For the text-containing cell, return its midpoint in [x, y] coordinate format. 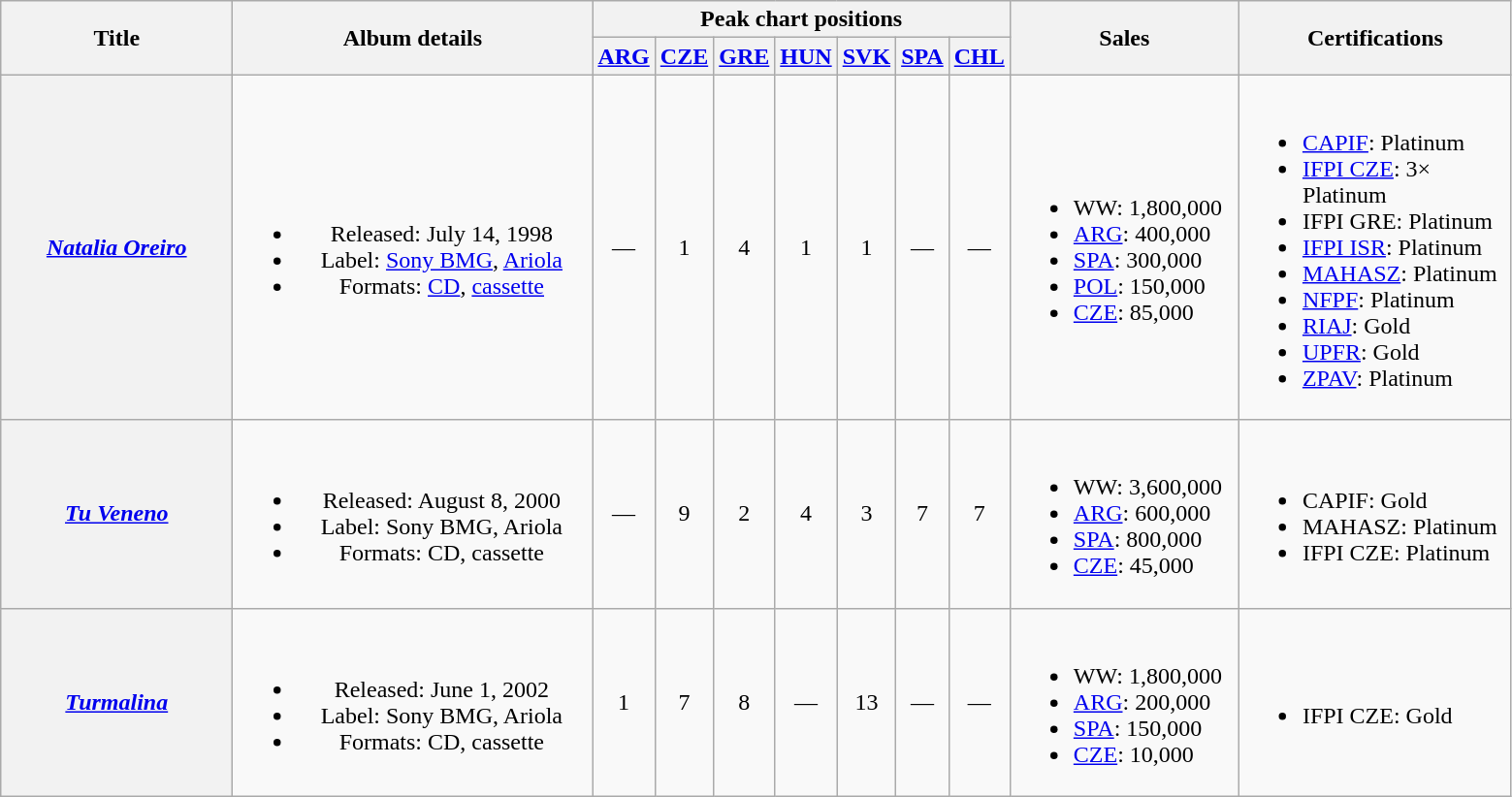
9 [684, 514]
CAPIF: PlatinumIFPI CZE: 3× PlatinumIFPI GRE: PlatinumIFPI ISR: PlatinumMAHASZ: PlatinumNFPF: PlatinumRIAJ: GoldUPFR: GoldZPAV: Platinum [1375, 247]
2 [745, 514]
GRE [745, 56]
Peak chart positions [801, 19]
Album details [413, 38]
Title [116, 38]
SVK [866, 56]
Released: June 1, 2002Label: Sony BMG, AriolaFormats: CD, cassette [413, 702]
3 [866, 514]
IFPI CZE: Gold [1375, 702]
ARG [624, 56]
8 [745, 702]
CHL [980, 56]
Tu Veneno [116, 514]
Sales [1124, 38]
HUN [806, 56]
Natalia Oreiro [116, 247]
Turmalina [116, 702]
SPA [923, 56]
CZE [684, 56]
CAPIF: GoldMAHASZ: PlatinumIFPI CZE: Platinum [1375, 514]
Released: August 8, 2000Label: Sony BMG, AriolaFormats: CD, cassette [413, 514]
WW: 1,800,000 ARG: 200,000SPA: 150,000CZE: 10,000 [1124, 702]
Certifications [1375, 38]
WW: 1,800,000 ARG: 400,000SPA: 300,000POL: 150,000 CZE: 85,000 [1124, 247]
WW: 3,600,000 ARG: 600,000SPA: 800,000CZE: 45,000 [1124, 514]
Released: July 14, 1998Label: Sony BMG, AriolaFormats: CD, cassette [413, 247]
13 [866, 702]
